Extract the [x, y] coordinate from the center of the cell holding the provided text.  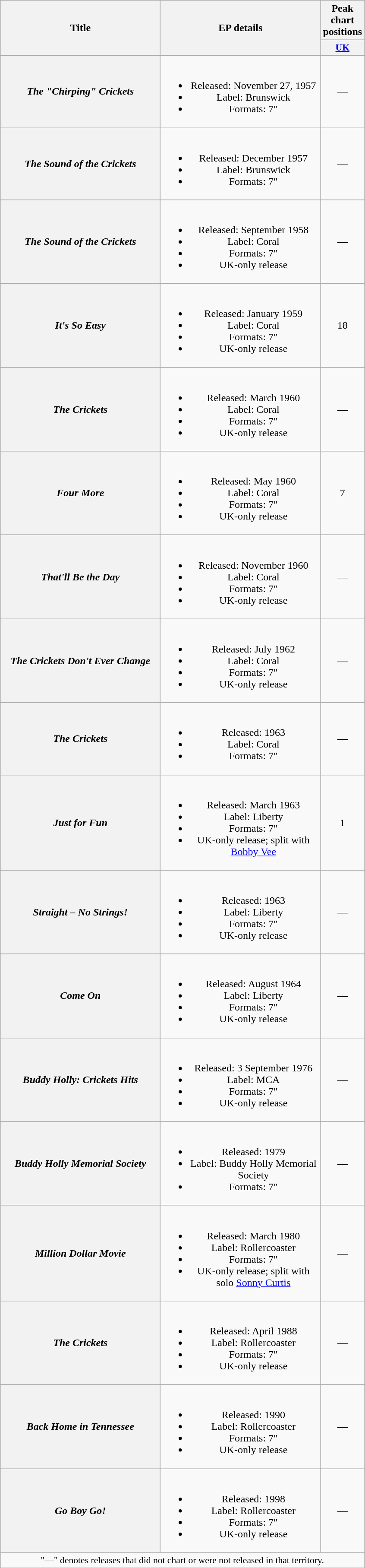
Four More [80, 493]
UK [343, 48]
18 [343, 326]
Released: January 1959Label: CoralFormats: 7"UK-only release [241, 326]
Released: August 1964Label: LibertyFormats: 7"UK-only release [241, 996]
Released: March 1980Label: RollercoasterFormats: 7"UK-only release; split with solo Sonny Curtis [241, 1253]
Released: March 1960Label: CoralFormats: 7"UK-only release [241, 409]
The Crickets Don't Ever Change [80, 661]
Released: December 1957Label: BrunswickFormats: 7" [241, 164]
Released: 1990Label: RollercoasterFormats: 7"UK-only release [241, 1426]
1 [343, 822]
Title [80, 28]
Peak chart positions [343, 20]
Come On [80, 996]
Released: November 1960Label: CoralFormats: 7"UK-only release [241, 577]
Released: 1998Label: RollercoasterFormats: 7"UK-only release [241, 1510]
Released: 1979Label: Buddy Holly Memorial SocietyFormats: 7" [241, 1163]
Just for Fun [80, 822]
7 [343, 493]
Buddy Holly Memorial Society [80, 1163]
It's So Easy [80, 326]
Released: April 1988Label: RollercoasterFormats: 7"UK-only release [241, 1343]
The "Chirping" Crickets [80, 92]
Back Home in Tennessee [80, 1426]
Million Dollar Movie [80, 1253]
Released: March 1963Label: LibertyFormats: 7"UK-only release; split with Bobby Vee [241, 822]
Released: July 1962Label: CoralFormats: 7"UK-only release [241, 661]
Released: 1963Label: CoralFormats: 7" [241, 738]
That'll Be the Day [80, 577]
Buddy Holly: Crickets Hits [80, 1080]
Released: May 1960Label: CoralFormats: 7"UK-only release [241, 493]
Released: September 1958Label: CoralFormats: 7"UK-only release [241, 242]
Go Boy Go! [80, 1510]
Released: 1963Label: LibertyFormats: 7"UK-only release [241, 912]
Released: November 27, 1957Label: BrunswickFormats: 7" [241, 92]
Straight – No Strings! [80, 912]
Released: 3 September 1976Label: MCAFormats: 7"UK-only release [241, 1080]
EP details [241, 28]
"—" denotes releases that did not chart or were not released in that territory. [182, 1560]
